Capture the cell that displays the provided text and extract its (X, Y) central coordinate. 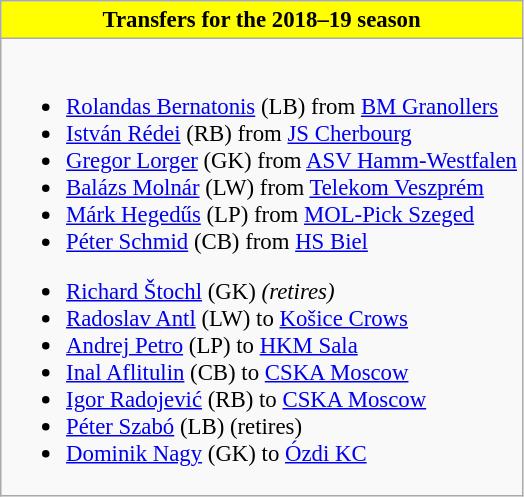
Transfers for the 2018–19 season (262, 20)
